Scan for the cell matching the given text and deliver its (x, y) coordinate at center. 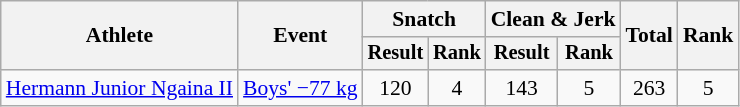
Clean & Jerk (554, 19)
Total (650, 36)
263 (650, 88)
Event (300, 36)
4 (457, 88)
Snatch (424, 19)
120 (396, 88)
Boys' −77 kg (300, 88)
143 (522, 88)
Hermann Junior Ngaina II (120, 88)
Athlete (120, 36)
